Identify which cell holds the provided text, then report its [X, Y] central coordinate. 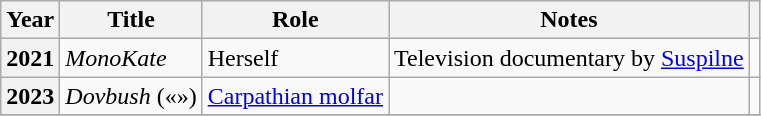
Television documentary by Suspilne [570, 58]
Role [295, 20]
MonoKate [131, 58]
Dovbush («») [131, 96]
2023 [30, 96]
Notes [570, 20]
2021 [30, 58]
Year [30, 20]
Herself [295, 58]
Carpathian molfar [295, 96]
Title [131, 20]
